Search for the cell housing the specified text and yield its [X, Y] center coordinate. 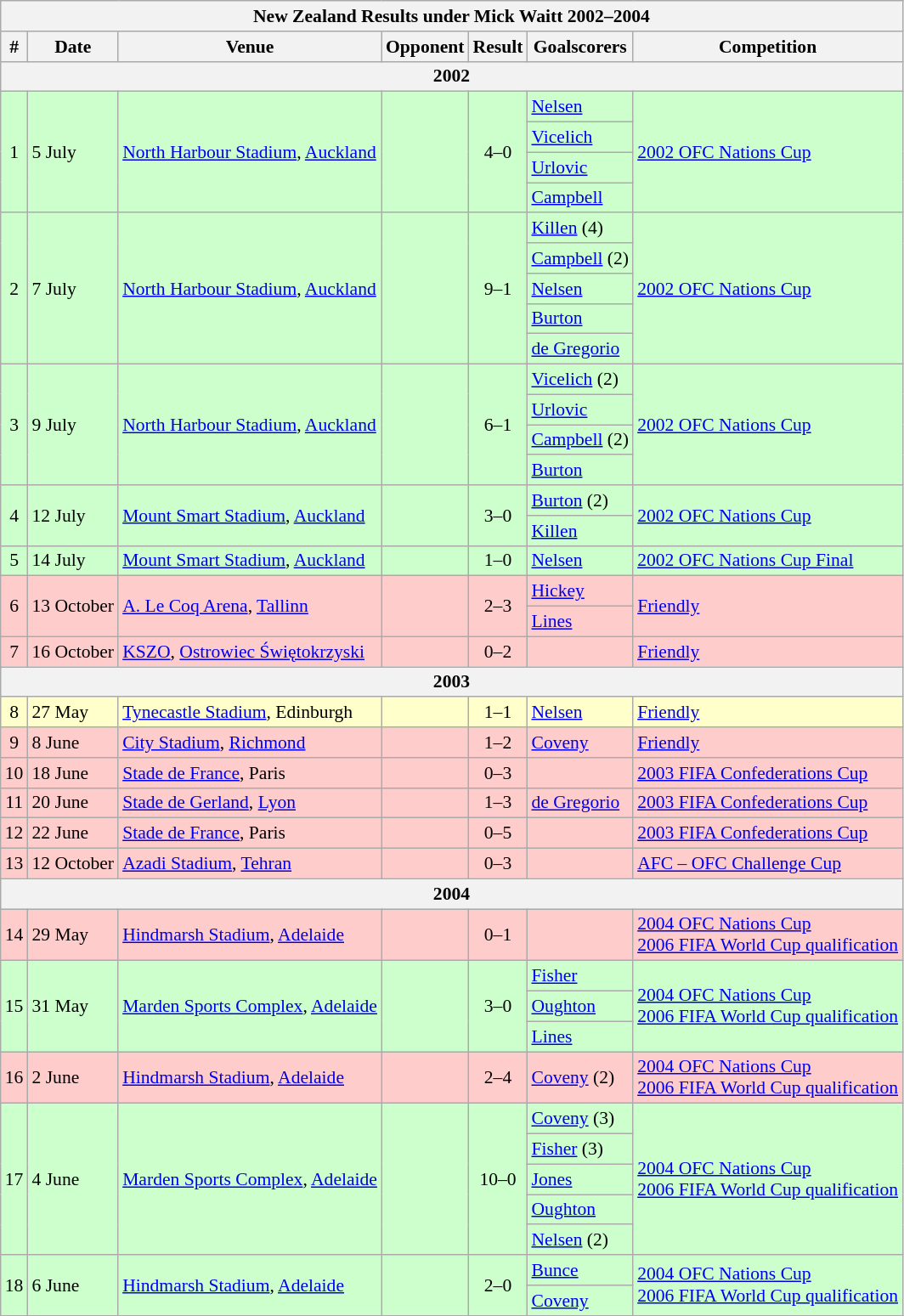
Burton (2) [579, 500]
AFC – OFC Challenge Cup [768, 864]
1–3 [498, 803]
4 June [73, 1179]
A. Le Coq Arena, Tallinn [250, 607]
City Stadium, Richmond [250, 743]
5 July [73, 152]
KSZO, Ostrowiec Świętokrzyski [250, 652]
10 [14, 773]
9 [14, 743]
9–1 [498, 289]
2–0 [498, 1285]
# [14, 47]
9 July [73, 425]
12 [14, 833]
7 July [73, 289]
2002 OFC Nations Cup Final [768, 561]
8 June [73, 743]
15 [14, 1006]
Vicelich (2) [579, 380]
New Zealand Results under Mick Waitt 2002–2004 [452, 16]
20 June [73, 803]
17 [14, 1179]
0–5 [498, 833]
27 May [73, 713]
Coveny (2) [579, 1077]
Date [73, 47]
29 May [73, 935]
Goalscorers [579, 47]
Killen (4) [579, 229]
2–4 [498, 1077]
Campbell [579, 198]
Result [498, 47]
10–0 [498, 1179]
12 July [73, 515]
6 [14, 607]
16 [14, 1077]
14 [14, 935]
11 [14, 803]
Bunce [579, 1270]
Vicelich [579, 138]
2004 [452, 894]
1–0 [498, 561]
Azadi Stadium, Tehran [250, 864]
6 June [73, 1285]
Killen [579, 531]
Nelsen (2) [579, 1240]
4–0 [498, 152]
16 October [73, 652]
Jones [579, 1179]
12 October [73, 864]
2002 [452, 76]
Opponent [425, 47]
3 [14, 425]
0–2 [498, 652]
6–1 [498, 425]
2003 [452, 682]
1 [14, 152]
13 [14, 864]
4 [14, 515]
5 [14, 561]
0–1 [498, 935]
13 October [73, 607]
1–1 [498, 713]
Coveny (3) [579, 1119]
7 [14, 652]
Stade de Gerland, Lyon [250, 803]
8 [14, 713]
2 [14, 289]
Fisher (3) [579, 1149]
22 June [73, 833]
18 [14, 1285]
Tynecastle Stadium, Edinburgh [250, 713]
18 June [73, 773]
Competition [768, 47]
2–3 [498, 607]
Hickey [579, 591]
Fisher [579, 976]
1–2 [498, 743]
Venue [250, 47]
31 May [73, 1006]
14 July [73, 561]
2 June [73, 1077]
